Search for the cell housing the specified text and yield its [X, Y] center coordinate. 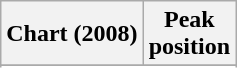
Peak position [189, 34]
Chart (2008) [72, 34]
